Search for the cell housing the specified text and yield its (x, y) center coordinate. 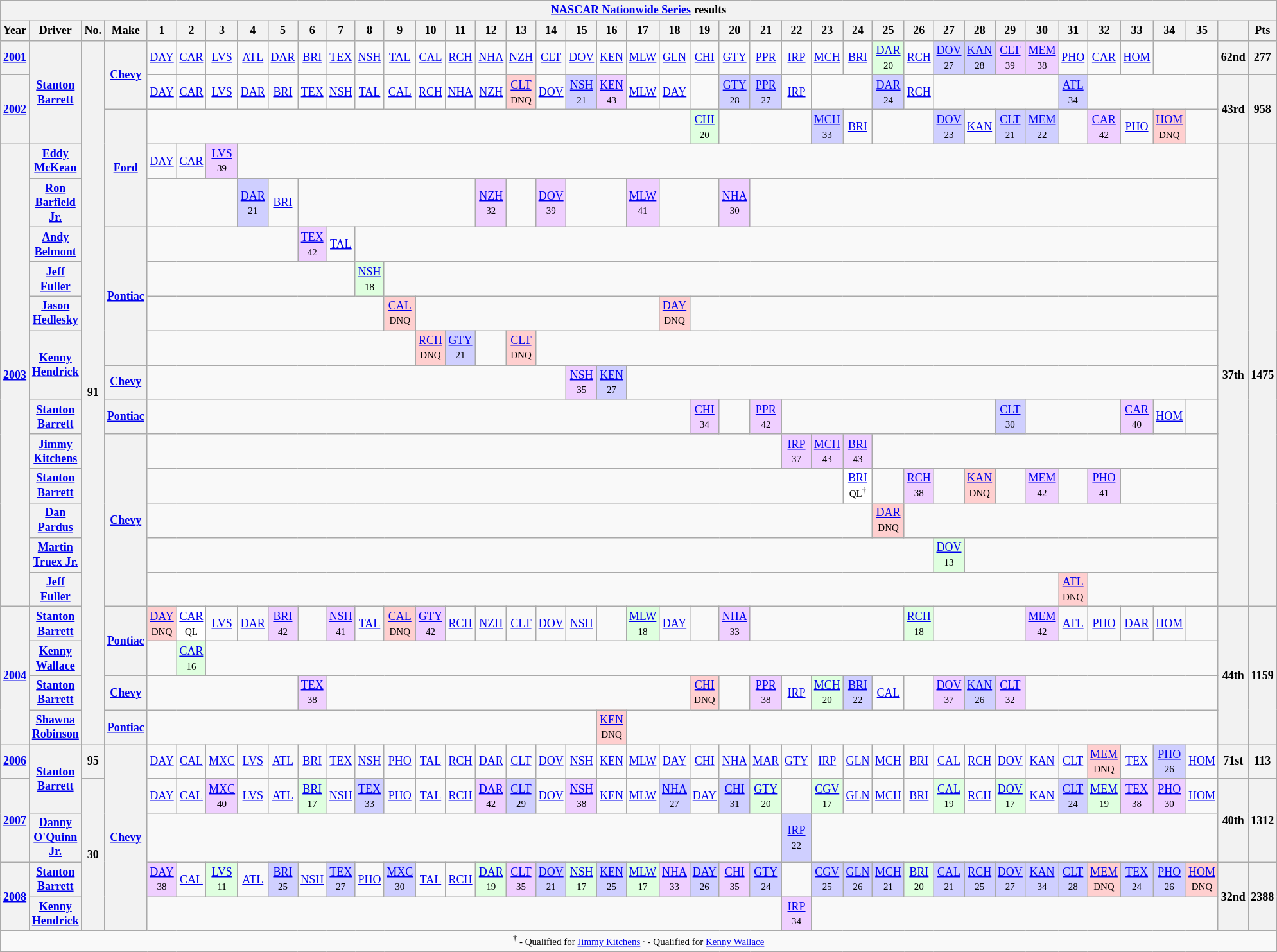
DOV21 (551, 879)
CHI20 (704, 126)
GTY24 (766, 879)
KEN25 (612, 879)
MLW17 (642, 879)
CAL21 (949, 879)
CLT24 (1073, 796)
GTY20 (766, 796)
MLW18 (642, 624)
10 (431, 31)
KAN26 (980, 693)
Driver (55, 31)
2006 (15, 762)
35 (1202, 31)
15 (582, 31)
24 (858, 31)
27 (949, 31)
Ron Barfield Jr. (55, 203)
DAY38 (162, 879)
DOV23 (949, 126)
40th (1233, 820)
2004 (15, 675)
Jimmy Kitchens (55, 451)
BRIQL† (858, 486)
Ford (126, 168)
28 (980, 31)
12 (491, 31)
Eddy McKean (55, 161)
3 (222, 31)
LVS11 (222, 879)
2002 (15, 109)
32 (1104, 31)
NHA30 (734, 203)
1312 (1262, 820)
RCHDNQ (431, 348)
BRI42 (282, 624)
DOV17 (1011, 796)
BRI43 (858, 451)
DAY26 (704, 879)
MEM38 (1042, 58)
33 (1136, 31)
CGV25 (827, 879)
NSH17 (582, 879)
95 (92, 762)
Kenny Wallace (55, 659)
NSH38 (582, 796)
2388 (1262, 896)
CAR16 (191, 659)
34 (1170, 31)
RCH25 (980, 879)
CLT21 (1011, 126)
PPR38 (766, 693)
BRI25 (282, 879)
PPR27 (766, 92)
GTY28 (734, 92)
BRI22 (858, 693)
91 (92, 392)
13 (521, 31)
KENDNQ (612, 727)
31 (1073, 31)
MXC40 (222, 796)
NASCAR Nationwide Series results (639, 10)
CHI34 (704, 417)
Andy Belmont (55, 245)
GLN26 (858, 879)
ATLDNQ (1073, 589)
Year (15, 31)
277 (1262, 58)
18 (675, 31)
No. (92, 31)
CLT32 (1011, 693)
CGV17 (827, 796)
CHI35 (734, 879)
20 (734, 31)
43rd (1233, 109)
DAR24 (889, 92)
ATL34 (1073, 92)
KANDNQ (980, 486)
71st (1233, 762)
CLT29 (521, 796)
CLT39 (1011, 58)
NZH32 (491, 203)
17 (642, 31)
14 (551, 31)
2003 (15, 375)
MCH43 (827, 451)
5 (282, 31)
CAR40 (1136, 417)
16 (612, 31)
GTY42 (431, 624)
DAR21 (253, 203)
8 (370, 31)
TEX42 (312, 245)
KEN43 (612, 92)
26 (919, 31)
IRP34 (797, 914)
TEX27 (340, 879)
IRP22 (797, 838)
Make (126, 31)
Martin Truex Jr. (55, 555)
PHO41 (1104, 486)
CAL19 (949, 796)
MCH21 (889, 879)
MLW41 (642, 203)
MCH33 (827, 126)
4 (253, 31)
† - Qualified for Jimmy Kitchens · - Qualified for Kenny Wallace (639, 941)
1 (162, 31)
IRP37 (797, 451)
PHO30 (1170, 796)
Pts (1262, 31)
7 (340, 31)
Danny O'Quinn Jr. (55, 838)
NSH41 (340, 624)
PPR (766, 58)
MXC30 (400, 879)
CLT30 (1011, 417)
NSH18 (370, 279)
23 (827, 31)
KEN27 (612, 383)
11 (460, 31)
MAR (766, 762)
KAN28 (980, 58)
113 (1262, 762)
Shawna Robinson (55, 727)
MEM19 (1104, 796)
DOV13 (949, 555)
TEX33 (370, 796)
BRI17 (312, 796)
KAN34 (1042, 879)
37th (1233, 375)
958 (1262, 109)
Jason Hedlesky (55, 313)
19 (704, 31)
GTY21 (460, 348)
2 (191, 31)
PPR42 (766, 417)
CARQL (191, 624)
44th (1233, 675)
29 (1011, 31)
25 (889, 31)
CHI31 (734, 796)
1475 (1262, 375)
9 (400, 31)
21 (766, 31)
2001 (15, 58)
CHIDNQ (704, 693)
32nd (1233, 896)
MCH20 (827, 693)
2007 (15, 820)
6 (312, 31)
NSH21 (582, 92)
NSH35 (582, 383)
CLT35 (521, 879)
CAR42 (1104, 126)
DAR20 (889, 58)
DARDNQ (889, 521)
RCH18 (919, 624)
Dan Pardus (55, 521)
BRI20 (919, 879)
RCH38 (919, 486)
LVS39 (222, 161)
MXC (222, 762)
62nd (1233, 58)
CLT28 (1073, 879)
DOV39 (551, 203)
DOV37 (949, 693)
2008 (15, 896)
TEX24 (1136, 879)
MEM22 (1042, 126)
DAR42 (491, 796)
22 (797, 31)
1159 (1262, 675)
NHA27 (675, 796)
DAR19 (491, 879)
